Determine the (X, Y) coordinate at the center of the cell enclosing the given text.  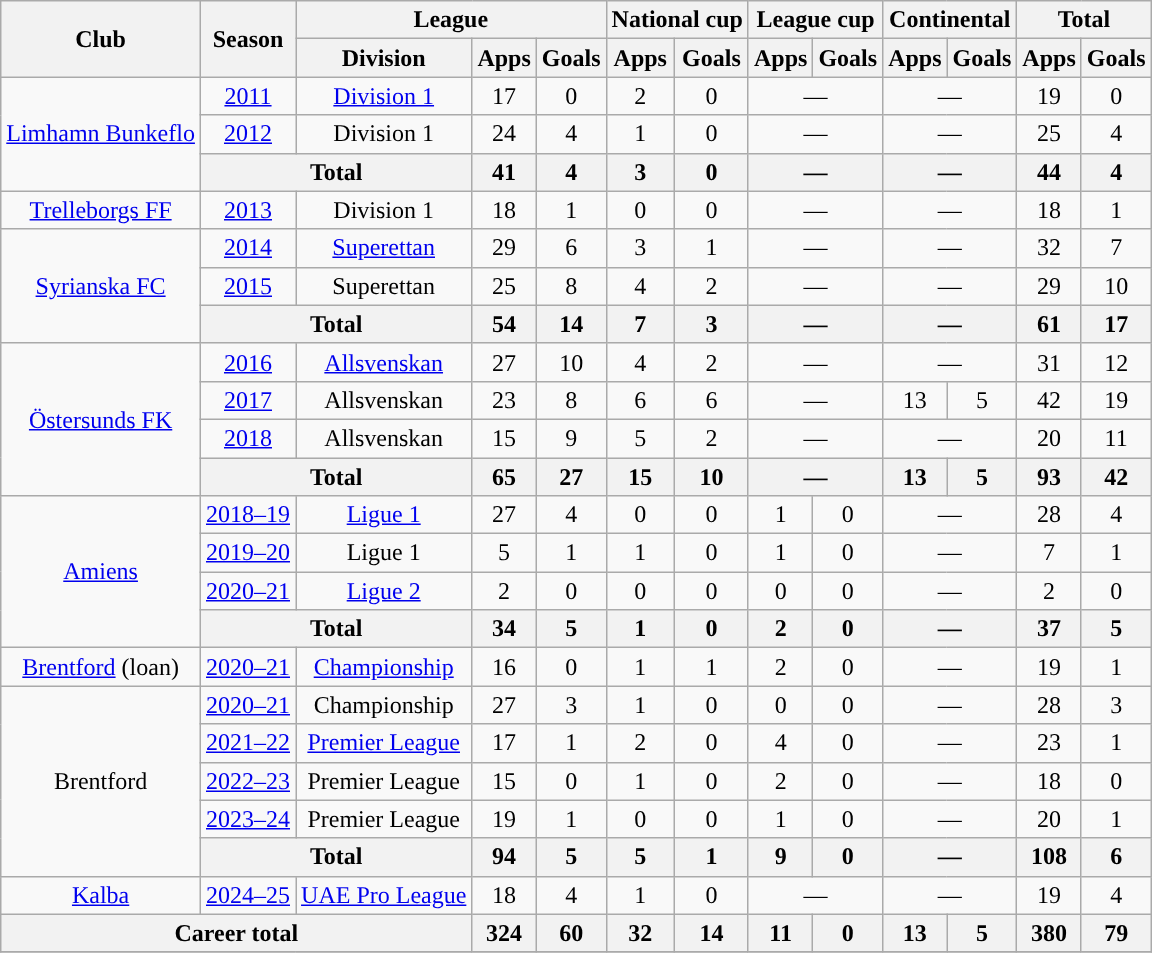
61 (1049, 324)
Division (384, 58)
2011 (248, 96)
2021–22 (248, 743)
54 (504, 324)
Season (248, 39)
380 (1049, 933)
Limhamn Bunkeflo (101, 134)
2019–20 (248, 553)
65 (504, 477)
League cup (815, 20)
324 (504, 933)
Brentford (loan) (101, 667)
Club (101, 39)
2016 (248, 362)
79 (1116, 933)
2015 (248, 286)
2017 (248, 400)
12 (1116, 362)
League (452, 20)
93 (1049, 477)
Brentford (101, 781)
37 (1049, 629)
108 (1049, 857)
2018–19 (248, 515)
Syrianska FC (101, 286)
Ligue 2 (384, 591)
34 (504, 629)
2012 (248, 134)
UAE Pro League (384, 895)
2018 (248, 438)
60 (571, 933)
2014 (248, 248)
2023–24 (248, 819)
Continental (950, 20)
2024–25 (248, 895)
Career total (236, 933)
Trelleborgs FF (101, 210)
44 (1049, 172)
41 (504, 172)
2022–23 (248, 781)
Östersunds FK (101, 419)
National cup (677, 20)
94 (504, 857)
31 (1049, 362)
16 (504, 667)
Kalba (101, 895)
Amiens (101, 572)
24 (504, 134)
2013 (248, 210)
